Identify which cell holds the provided text, then report its (x, y) central coordinate. 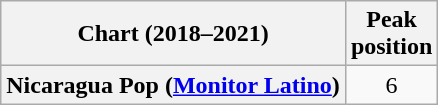
Chart (2018–2021) (174, 34)
6 (391, 85)
Nicaragua Pop (Monitor Latino) (174, 85)
Peakposition (391, 34)
